Return (x, y) of the center of cell containing provided text 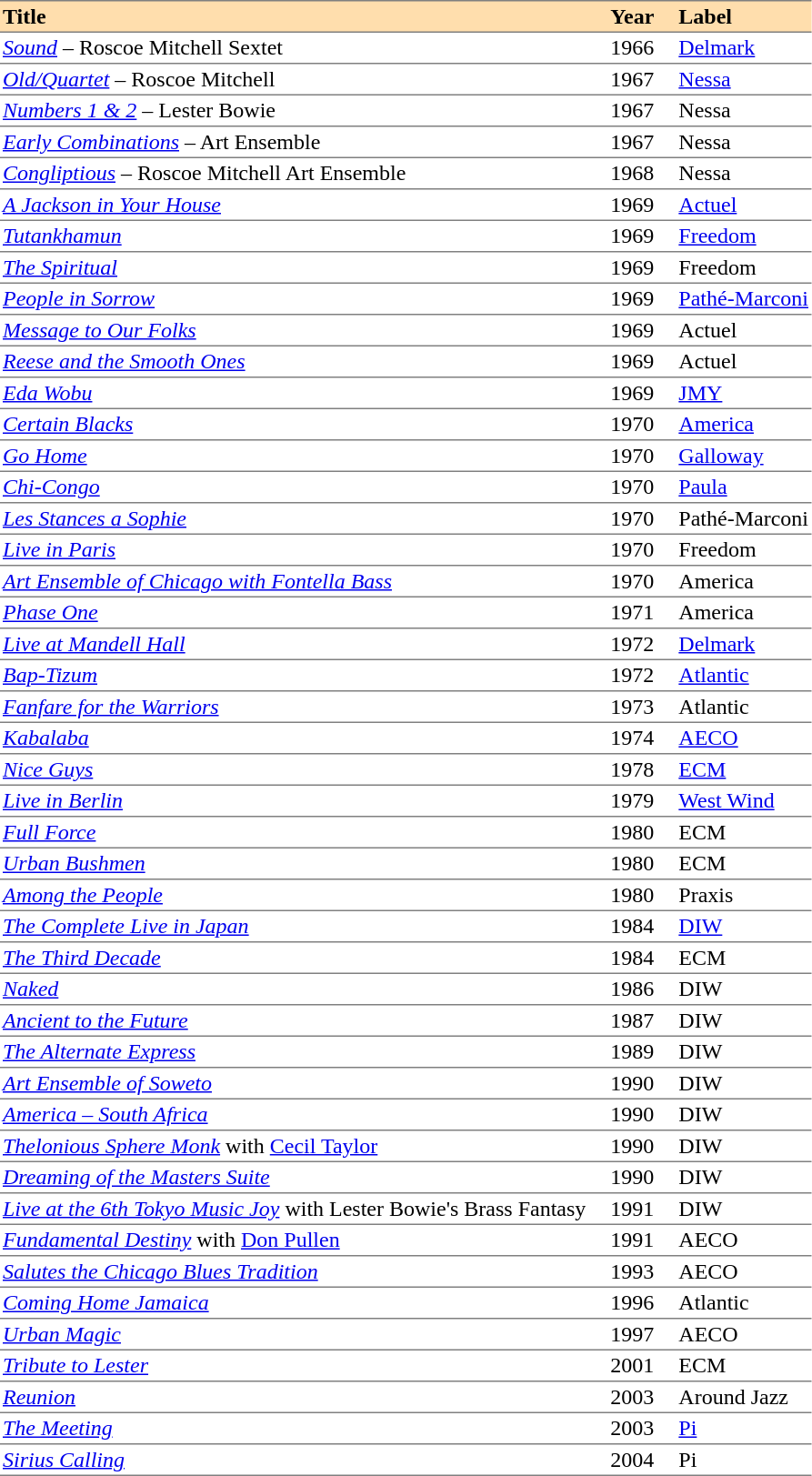
1978 (632, 770)
Coming Home Jamaica (295, 1303)
Thelonious Sphere Monk with Cecil Taylor (295, 1147)
Live at the 6th Tokyo Music Joy with Lester Bowie's Brass Fantasy (295, 1209)
West Wind (744, 801)
Art Ensemble of Soweto (295, 1083)
Reunion (295, 1398)
Sound – Roscoe Mitchell Sextet (295, 48)
Numbers 1 & 2 – Lester Bowie (295, 111)
JMY (744, 394)
Les Stances a Sophie (295, 519)
Ancient to the Future (295, 1021)
Label (744, 16)
A Jackson in Your House (295, 205)
Message to Our Folks (295, 330)
1979 (632, 801)
1996 (632, 1303)
People in Sorrow (295, 299)
The Alternate Express (295, 1052)
2004 (632, 1460)
Live in Berlin (295, 801)
Fanfare for the Warriors (295, 707)
1974 (632, 738)
Phase One (295, 613)
1993 (632, 1272)
Praxis (744, 896)
Old/Quartet – Roscoe Mitchell (295, 79)
1989 (632, 1052)
Title (295, 16)
1968 (632, 174)
Urban Magic (295, 1334)
Reese and the Smooth Ones (295, 362)
Naked (295, 989)
Full Force (295, 832)
2001 (632, 1366)
Eda Wobu (295, 394)
Sirius Calling (295, 1460)
Go Home (295, 456)
1997 (632, 1334)
1986 (632, 989)
The Third Decade (295, 958)
Tutankhamun (295, 236)
America – South Africa (295, 1115)
Early Combinations – Art Ensemble (295, 143)
Art Ensemble of Chicago with Fontella Bass (295, 581)
Urban Bushmen (295, 864)
1966 (632, 48)
Live in Paris (295, 550)
Fundamental Destiny with Don Pullen (295, 1240)
Galloway (744, 456)
Kabalaba (295, 738)
Dreaming of the Masters Suite (295, 1178)
Year (632, 16)
Tribute to Lester (295, 1366)
The Meeting (295, 1429)
Live at Mandell Hall (295, 645)
Nice Guys (295, 770)
The Spiritual (295, 268)
The Complete Live in Japan (295, 927)
Bap-Tizum (295, 676)
1987 (632, 1021)
Paula (744, 487)
Congliptious – Roscoe Mitchell Art Ensemble (295, 174)
Salutes the Chicago Blues Tradition (295, 1272)
1971 (632, 613)
Around Jazz (744, 1398)
Certain Blacks (295, 425)
Chi-Congo (295, 487)
1973 (632, 707)
Among the People (295, 896)
